Capture the cell that displays the provided text and extract its [X, Y] central coordinate. 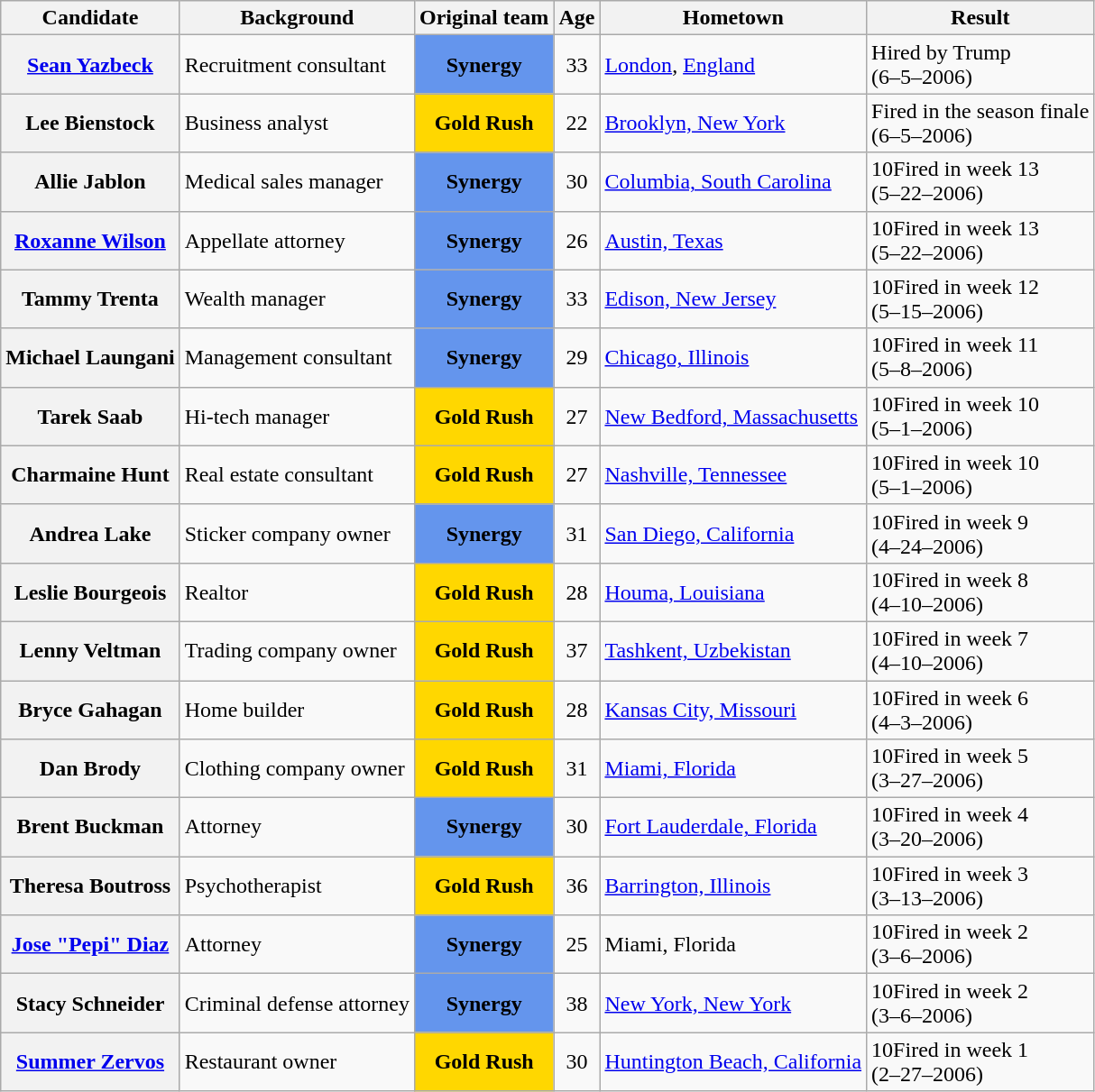
Tashkent, Uzbekistan [733, 651]
Psychotherapist [297, 886]
Fort Lauderdale, Florida [733, 828]
Criminal defense attorney [297, 1003]
Wealth manager [297, 299]
38 [577, 1003]
Real estate consultant [297, 474]
Candidate [90, 18]
10Fired in week 4(3–20–2006) [980, 828]
Lee Bienstock [90, 123]
Columbia, South Carolina [733, 182]
Charmaine Hunt [90, 474]
10Fired in week 6(4–3–2006) [980, 709]
Business analyst [297, 123]
Jose "Pepi" Diaz [90, 945]
Brent Buckman [90, 828]
Roxanne Wilson [90, 240]
Medical sales manager [297, 182]
Tammy Trenta [90, 299]
Dan Brody [90, 768]
10Fired in week 5(3–27–2006) [980, 768]
Recruitment consultant [297, 65]
Management consultant [297, 357]
Background [297, 18]
Hometown [733, 18]
Trading company owner [297, 651]
New York, New York [733, 1003]
Chicago, Illinois [733, 357]
26 [577, 240]
10Fired in week 3(3–13–2006) [980, 886]
10Fired in week 11(5–8–2006) [980, 357]
22 [577, 123]
Home builder [297, 709]
San Diego, California [733, 534]
Andrea Lake [90, 534]
Stacy Schneider [90, 1003]
Result [980, 18]
Restaurant owner [297, 1062]
Theresa Boutross [90, 886]
Age [577, 18]
Kansas City, Missouri [733, 709]
Realtor [297, 592]
Hi-tech manager [297, 417]
Austin, Texas [733, 240]
10Fired in week 1(2–27–2006) [980, 1062]
Huntington Beach, California [733, 1062]
Tarek Saab [90, 417]
Summer Zervos [90, 1062]
Brooklyn, New York [733, 123]
37 [577, 651]
Edison, New Jersey [733, 299]
Nashville, Tennessee [733, 474]
Lenny Veltman [90, 651]
Fired in the season finale(6–5–2006) [980, 123]
Leslie Bourgeois [90, 592]
Barrington, Illinois [733, 886]
10Fired in week 9(4–24–2006) [980, 534]
London, England [733, 65]
10Fired in week 12(5–15–2006) [980, 299]
Sean Yazbeck [90, 65]
Appellate attorney [297, 240]
New Bedford, Massachusetts [733, 417]
Allie Jablon [90, 182]
25 [577, 945]
Clothing company owner [297, 768]
29 [577, 357]
Sticker company owner [297, 534]
Hired by Trump(6–5–2006) [980, 65]
10Fired in week 8(4–10–2006) [980, 592]
36 [577, 886]
Michael Laungani [90, 357]
Houma, Louisiana [733, 592]
Original team [483, 18]
Bryce Gahagan [90, 709]
10Fired in week 7(4–10–2006) [980, 651]
